Detect which cell encompasses the target text, then output its (x, y) center coordinate. 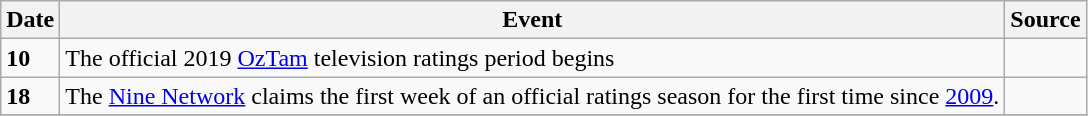
Date (30, 20)
Event (532, 20)
The official 2019 OzTam television ratings period begins (532, 58)
Source (1046, 20)
The Nine Network claims the first week of an official ratings season for the first time since 2009. (532, 96)
10 (30, 58)
18 (30, 96)
